Return (x, y) of the center of cell containing provided text 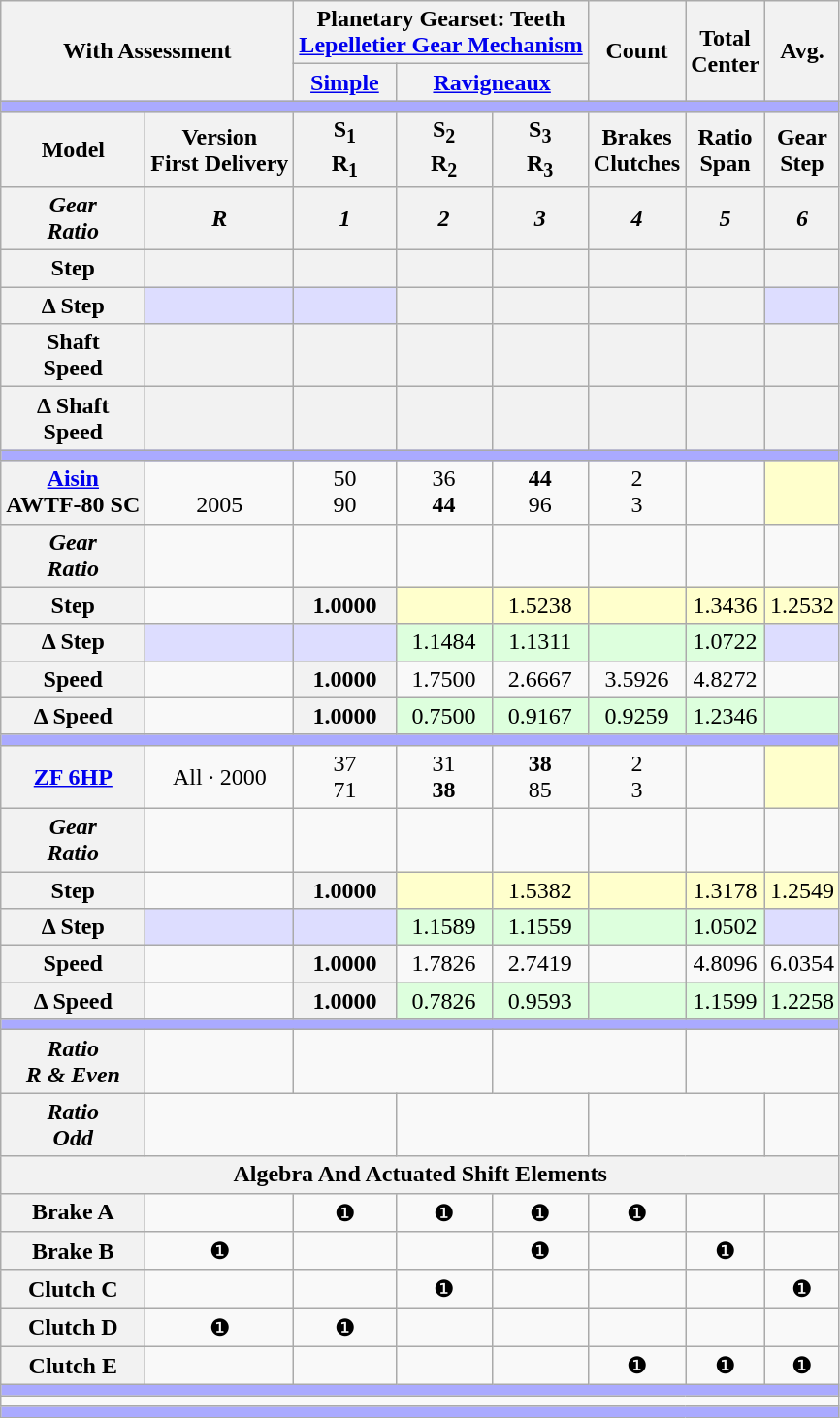
1.5382 (539, 889)
4 (636, 219)
ZF 6HP (74, 776)
3771 (345, 776)
1.7500 (444, 679)
3885 (539, 776)
0.9593 (539, 1001)
1 (345, 219)
Clutch D (74, 1328)
1.3178 (726, 889)
Model (74, 149)
2005 (219, 493)
Simple (345, 82)
RatioOdd (74, 1125)
1.2549 (801, 889)
2.6667 (539, 679)
0.9259 (636, 716)
6 (801, 219)
R (219, 219)
ShaftSpeed (74, 355)
1.2258 (801, 1001)
All · 2000 (219, 776)
Brake A (74, 1212)
1.0722 (726, 642)
5 (726, 219)
0.7826 (444, 1001)
3.5926 (636, 679)
1.2346 (726, 716)
Δ ShaftSpeed (74, 419)
TotalCenter (726, 50)
Count (636, 50)
Planetary Gearset: TeethLepelletier Gear Mechanism (440, 33)
GearStep (801, 149)
Avg. (801, 50)
1.2532 (801, 605)
1.1599 (726, 1001)
1.0502 (726, 927)
Ravigneaux (492, 82)
Brake B (74, 1251)
0.7500 (444, 716)
Clutch C (74, 1289)
4496 (539, 493)
VersionFirst Delivery (219, 149)
RatioSpan (726, 149)
2.7419 (539, 964)
Algebra And Actuated Shift Elements (421, 1175)
BrakesClutches (636, 149)
1.3436 (726, 605)
Clutch E (74, 1366)
S1R1 (345, 149)
4.8096 (726, 964)
RatioR & Even (74, 1061)
5090 (345, 493)
With Assessment (147, 50)
6.0354 (801, 964)
3644 (444, 493)
3 (539, 219)
S2R2 (444, 149)
1.1559 (539, 927)
AisinAWTF-80 SC (74, 493)
1.1484 (444, 642)
4.8272 (726, 679)
1.5238 (539, 605)
0.9167 (539, 716)
1.1589 (444, 927)
1.1311 (539, 642)
S3R3 (539, 149)
1.7826 (444, 964)
3138 (444, 776)
2 (444, 219)
